From the cell containing the given text, extract its center point as (X, Y) coordinate. 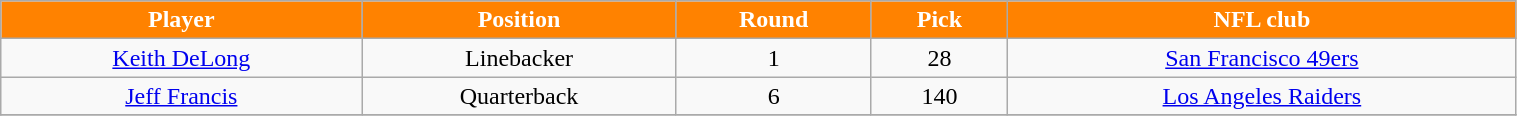
1 (774, 58)
6 (774, 96)
San Francisco 49ers (1262, 58)
Pick (940, 20)
Keith DeLong (182, 58)
Los Angeles Raiders (1262, 96)
140 (940, 96)
Position (519, 20)
Round (774, 20)
28 (940, 58)
Linebacker (519, 58)
Player (182, 20)
NFL club (1262, 20)
Jeff Francis (182, 96)
Quarterback (519, 96)
